Provide the [X, Y] coordinate of the cell's center where the given text is located.  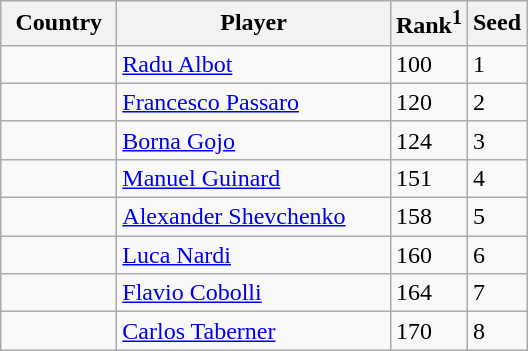
170 [428, 331]
Alexander Shevchenko [254, 217]
Francesco Passaro [254, 102]
6 [496, 255]
124 [428, 140]
Radu Albot [254, 64]
3 [496, 140]
151 [428, 178]
Player [254, 24]
Borna Gojo [254, 140]
8 [496, 331]
4 [496, 178]
Rank1 [428, 24]
7 [496, 293]
Country [59, 24]
160 [428, 255]
5 [496, 217]
100 [428, 64]
158 [428, 217]
Flavio Cobolli [254, 293]
164 [428, 293]
1 [496, 64]
Luca Nardi [254, 255]
2 [496, 102]
120 [428, 102]
Seed [496, 24]
Manuel Guinard [254, 178]
Carlos Taberner [254, 331]
